Extract the (X, Y) coordinate from the center of the cell holding the provided text.  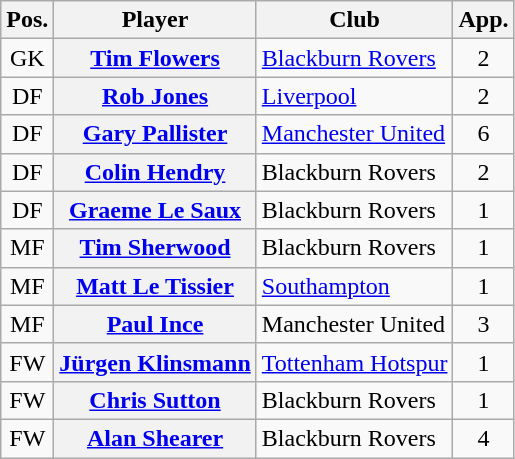
Rob Jones (155, 96)
Tim Sherwood (155, 248)
Colin Hendry (155, 172)
Graeme Le Saux (155, 210)
Player (155, 20)
3 (484, 324)
Club (354, 20)
Southampton (354, 286)
6 (484, 134)
Liverpool (354, 96)
Alan Shearer (155, 438)
GK (28, 58)
Matt Le Tissier (155, 286)
Chris Sutton (155, 400)
Tim Flowers (155, 58)
Tottenham Hotspur (354, 362)
4 (484, 438)
Gary Pallister (155, 134)
Paul Ince (155, 324)
Jürgen Klinsmann (155, 362)
Pos. (28, 20)
App. (484, 20)
